Search for the cell housing the specified text and yield its [X, Y] center coordinate. 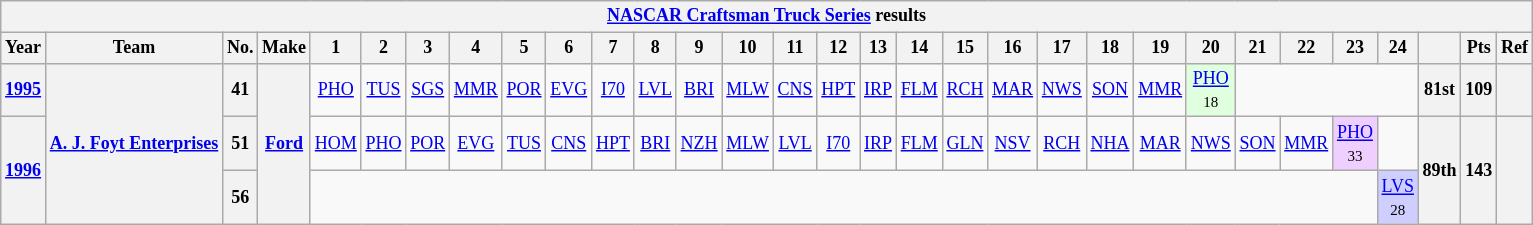
1995 [24, 90]
NSV [1013, 144]
9 [699, 48]
6 [569, 48]
PHO18 [1210, 90]
A. J. Foyt Enterprises [134, 144]
5 [524, 48]
81st [1440, 90]
GLN [965, 144]
10 [748, 48]
2 [384, 48]
12 [838, 48]
18 [1110, 48]
22 [1306, 48]
Ford [284, 144]
PHO33 [1356, 144]
109 [1479, 90]
17 [1062, 48]
13 [878, 48]
56 [240, 197]
21 [1258, 48]
NHA [1110, 144]
8 [655, 48]
SGS [428, 90]
3 [428, 48]
15 [965, 48]
24 [1398, 48]
Ref [1515, 48]
1 [336, 48]
Pts [1479, 48]
51 [240, 144]
NASCAR Craftsman Truck Series results [767, 16]
1996 [24, 170]
No. [240, 48]
16 [1013, 48]
HOM [336, 144]
4 [476, 48]
Team [134, 48]
Make [284, 48]
LVS28 [1398, 197]
143 [1479, 170]
89th [1440, 170]
Year [24, 48]
20 [1210, 48]
14 [919, 48]
23 [1356, 48]
11 [795, 48]
NZH [699, 144]
41 [240, 90]
7 [614, 48]
19 [1160, 48]
